For the text-containing cell, return its midpoint in [X, Y] coordinate format. 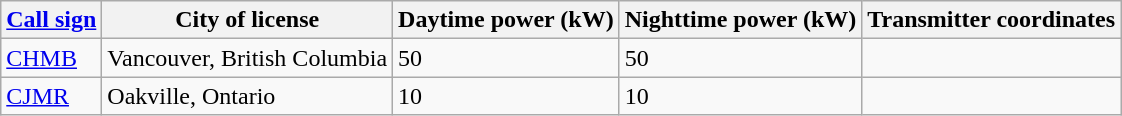
Oakville, Ontario [248, 96]
CHMB [52, 58]
Nighttime power (kW) [740, 20]
Vancouver, British Columbia [248, 58]
CJMR [52, 96]
Call sign [52, 20]
Transmitter coordinates [992, 20]
Daytime power (kW) [506, 20]
City of license [248, 20]
